Find where the given text appears and provide that cell's center as [x, y] coordinate. 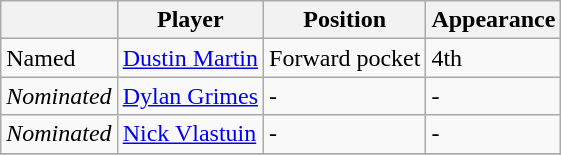
Player [190, 20]
Position [345, 20]
Appearance [494, 20]
Named [59, 58]
Dylan Grimes [190, 96]
4th [494, 58]
Nick Vlastuin [190, 134]
Forward pocket [345, 58]
Dustin Martin [190, 58]
